Return the (x, y) coordinate for the center point of the cell that contains the specified text.  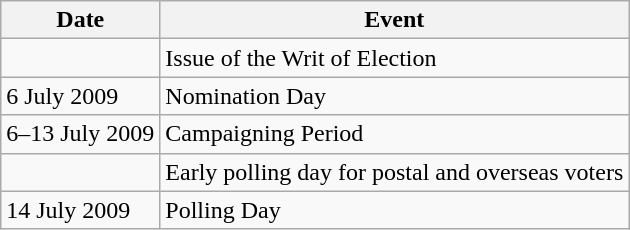
Early polling day for postal and overseas voters (394, 172)
Event (394, 20)
Polling Day (394, 210)
6–13 July 2009 (80, 134)
Campaigning Period (394, 134)
Issue of the Writ of Election (394, 58)
Nomination Day (394, 96)
Date (80, 20)
6 July 2009 (80, 96)
14 July 2009 (80, 210)
